Detect which cell encompasses the target text, then output its (x, y) center coordinate. 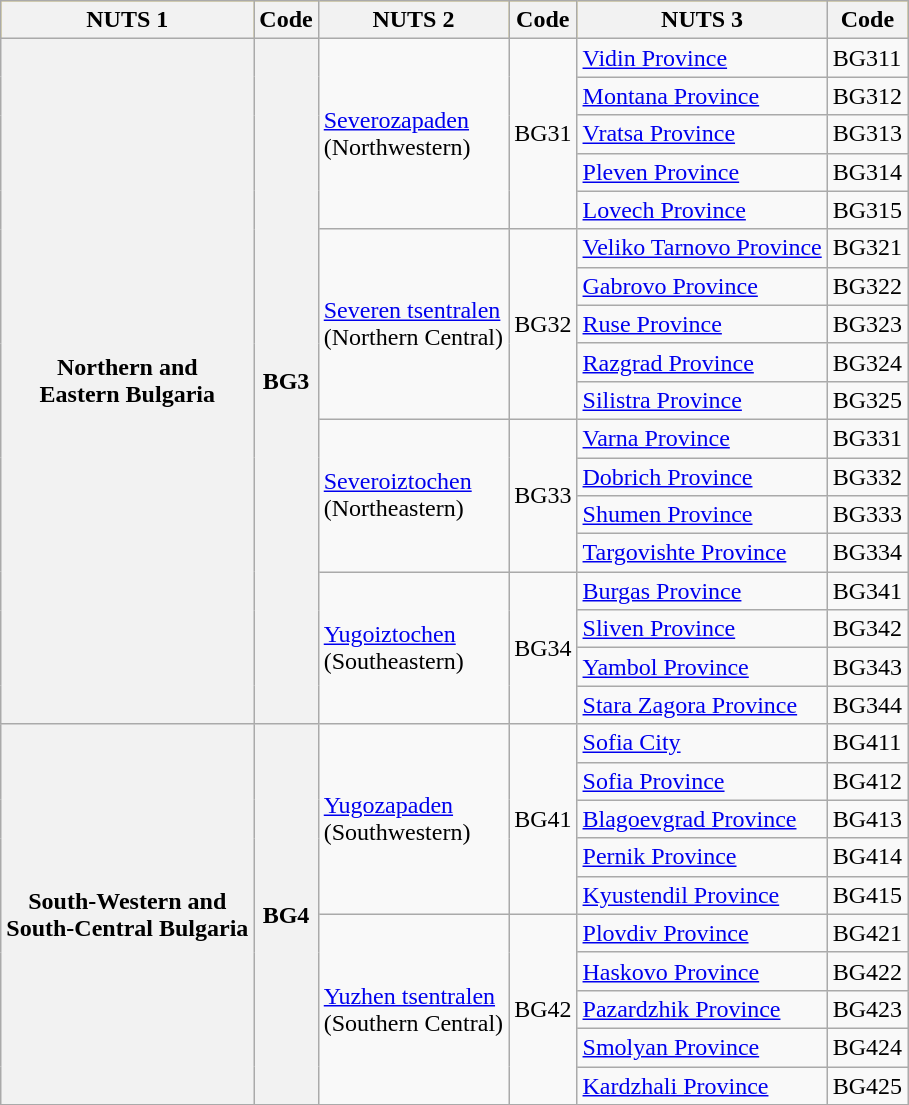
Gabrovo Province (702, 286)
Silistra Province (702, 400)
Severoiztochen(Northeastern) (413, 495)
Plovdiv Province (702, 933)
Severen tsentralen(Northern Central) (413, 324)
Pernik Province (702, 857)
BG314 (867, 172)
BG331 (867, 438)
BG341 (867, 591)
Kardzhali Province (702, 1085)
BG425 (867, 1085)
BG344 (867, 705)
BG343 (867, 667)
Yugoiztochen(Southeastern) (413, 648)
BG312 (867, 96)
Blagoevgrad Province (702, 819)
Ruse Province (702, 324)
Smolyan Province (702, 1047)
Sofia City (702, 743)
BG422 (867, 971)
BG41 (543, 819)
BG332 (867, 477)
Varna Province (702, 438)
Northern andEastern Bulgaria (128, 382)
Haskovo Province (702, 971)
Sliven Province (702, 629)
BG311 (867, 58)
NUTS 3 (702, 20)
BG313 (867, 134)
BG31 (543, 134)
Pazardzhik Province (702, 1009)
Burgas Province (702, 591)
Shumen Province (702, 515)
BG424 (867, 1047)
BG423 (867, 1009)
NUTS 1 (128, 20)
BG34 (543, 648)
BG321 (867, 248)
BG323 (867, 324)
BG411 (867, 743)
Stara Zagora Province (702, 705)
Razgrad Province (702, 362)
BG412 (867, 781)
BG325 (867, 400)
Yuzhen tsentralen(Southern Central) (413, 1009)
Targovishte Province (702, 553)
BG334 (867, 553)
Pleven Province (702, 172)
NUTS 2 (413, 20)
Lovech Province (702, 210)
Severozapaden(Northwestern) (413, 134)
BG333 (867, 515)
BG413 (867, 819)
BG324 (867, 362)
BG33 (543, 495)
South-Western andSouth-Central Bulgaria (128, 914)
BG3 (286, 382)
Montana Province (702, 96)
BG421 (867, 933)
Veliko Tarnovo Province (702, 248)
BG32 (543, 324)
Sofia Province (702, 781)
Yambol Province (702, 667)
Yugozapaden(Southwestern) (413, 819)
BG415 (867, 895)
Vidin Province (702, 58)
Vratsa Province (702, 134)
Dobrich Province (702, 477)
BG4 (286, 914)
BG414 (867, 857)
Kyustendil Province (702, 895)
BG322 (867, 286)
BG42 (543, 1009)
BG315 (867, 210)
BG342 (867, 629)
